Locate the cell with the specified text and output its [X, Y] center coordinate. 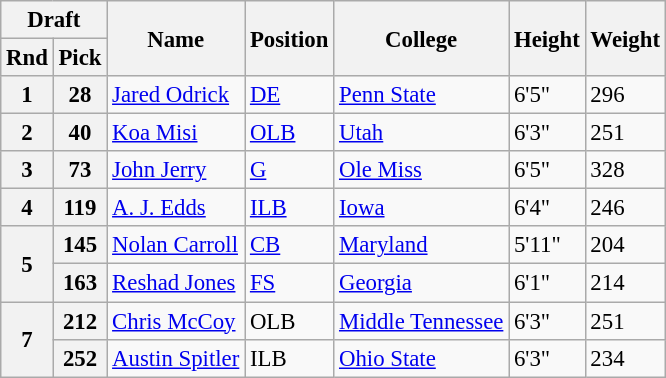
7 [27, 340]
3 [27, 170]
Chris McCoy [176, 321]
G [290, 170]
73 [80, 170]
Position [290, 38]
4 [27, 208]
Pick [80, 58]
1 [27, 95]
A. J. Edds [176, 208]
5 [27, 264]
FS [290, 283]
Utah [422, 133]
Maryland [422, 245]
Draft [54, 20]
Reshad Jones [176, 283]
Koa Misi [176, 133]
204 [625, 245]
119 [80, 208]
Ohio State [422, 358]
Penn State [422, 95]
6'1" [547, 283]
6'4" [547, 208]
Georgia [422, 283]
Middle Tennessee [422, 321]
Weight [625, 38]
Name [176, 38]
296 [625, 95]
Iowa [422, 208]
28 [80, 95]
145 [80, 245]
234 [625, 358]
2 [27, 133]
214 [625, 283]
252 [80, 358]
Jared Odrick [176, 95]
328 [625, 170]
5'11" [547, 245]
Nolan Carroll [176, 245]
Height [547, 38]
Austin Spitler [176, 358]
DE [290, 95]
College [422, 38]
40 [80, 133]
Rnd [27, 58]
163 [80, 283]
246 [625, 208]
John Jerry [176, 170]
CB [290, 245]
Ole Miss [422, 170]
212 [80, 321]
